Provide the [x, y] coordinate of the cell's center where the given text is located.  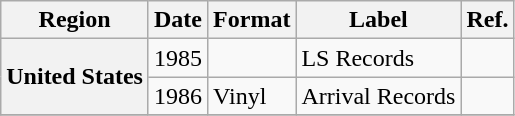
United States [75, 77]
Ref. [488, 20]
Label [378, 20]
LS Records [378, 58]
Format [252, 20]
Date [178, 20]
1985 [178, 58]
Arrival Records [378, 96]
Region [75, 20]
Vinyl [252, 96]
1986 [178, 96]
